Pinpoint the cell where the given text exists, returning its [X, Y] midpoint coordinate. 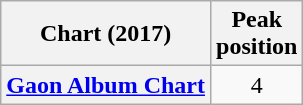
Chart (2017) [106, 34]
Peakposition [257, 34]
Gaon Album Chart [106, 85]
4 [257, 85]
